Find where the given text appears and provide that cell's center as [X, Y] coordinate. 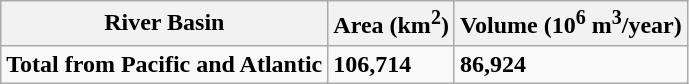
106,714 [392, 64]
Volume (106 m3/year) [570, 24]
Area (km2) [392, 24]
Total from Pacific and Atlantic [164, 64]
River Basin [164, 24]
86,924 [570, 64]
